Detect which cell encompasses the target text, then output its (x, y) center coordinate. 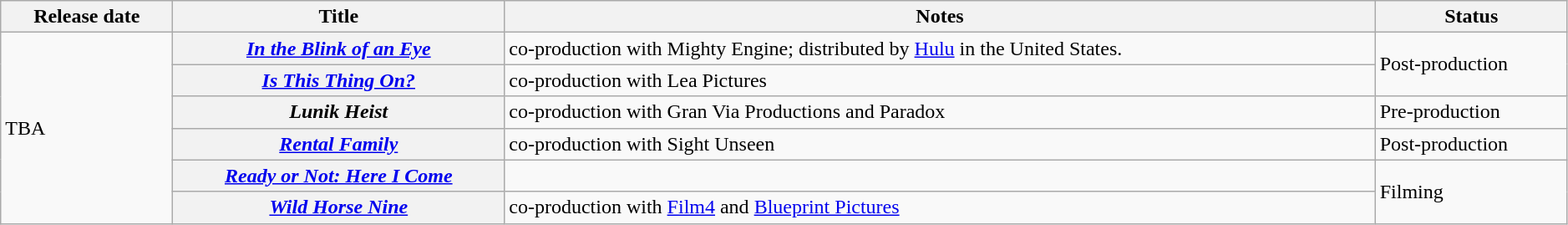
Notes (940, 17)
Wild Horse Nine (339, 207)
co-production with Mighty Engine; distributed by Hulu in the United States. (940, 49)
Pre-production (1471, 112)
Title (339, 17)
Ready or Not: Here I Come (339, 176)
In the Blink of an Eye (339, 49)
co-production with Film4 and Blueprint Pictures (940, 207)
Filming (1471, 192)
co-production with Gran Via Productions and Paradox (940, 112)
Is This Thing On? (339, 80)
TBA (87, 128)
Release date (87, 17)
Status (1471, 17)
Lunik Heist (339, 112)
Rental Family (339, 144)
co-production with Sight Unseen (940, 144)
co-production with Lea Pictures (940, 80)
